Capture the cell that displays the provided text and extract its [x, y] central coordinate. 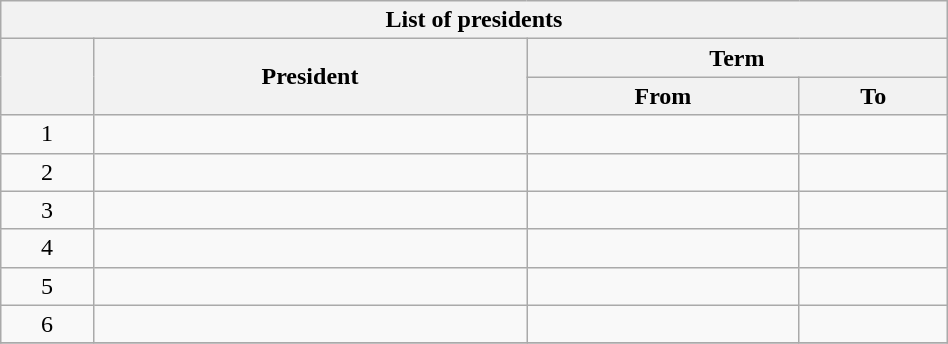
2 [48, 172]
From [664, 96]
3 [48, 210]
President [310, 77]
5 [48, 286]
To [873, 96]
6 [48, 324]
1 [48, 134]
Term [738, 58]
4 [48, 248]
List of presidents [474, 20]
